Output the (x, y) coordinate of the center of the cell containing the given text.  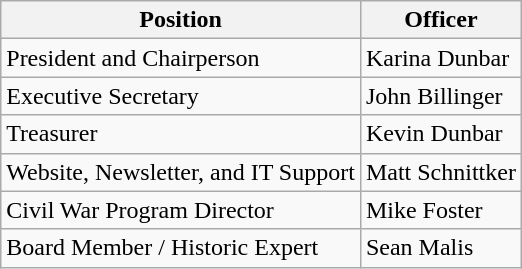
Board Member / Historic Expert (181, 248)
President and Chairperson (181, 58)
Treasurer (181, 134)
Website, Newsletter, and IT Support (181, 172)
Karina Dunbar (440, 58)
Civil War Program Director (181, 210)
Officer (440, 20)
Mike Foster (440, 210)
Executive Secretary (181, 96)
Position (181, 20)
Matt Schnittker (440, 172)
Sean Malis (440, 248)
John Billinger (440, 96)
Kevin Dunbar (440, 134)
